Provide the (x, y) coordinate of the cell's center where the given text is located.  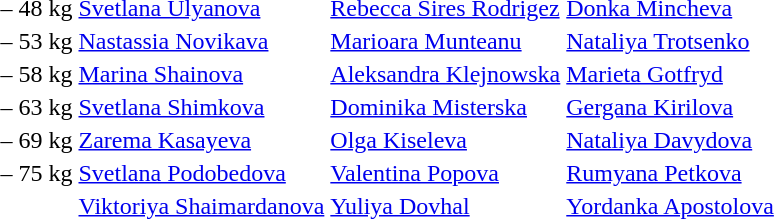
Marina Shainova (202, 74)
Dominika Misterska (446, 107)
Olga Kiseleva (446, 140)
Svetlana Podobedova (202, 173)
Valentina Popova (446, 173)
Marioara Munteanu (446, 41)
Aleksandra Klejnowska (446, 74)
Svetlana Shimkova (202, 107)
Nastassia Novikava (202, 41)
Zarema Kasayeva (202, 140)
